Search for the cell housing the specified text and yield its (x, y) center coordinate. 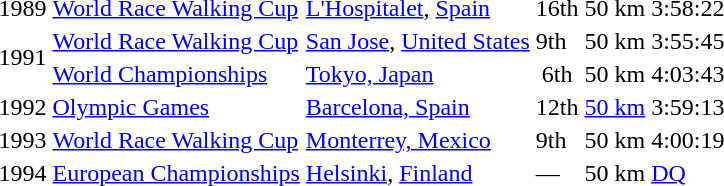
Barcelona, Spain (418, 107)
Monterrey, Mexico (418, 140)
Olympic Games (176, 107)
San Jose, United States (418, 41)
12th (557, 107)
Tokyo, Japan (418, 74)
6th (557, 74)
World Championships (176, 74)
